Output the (x, y) coordinate of the center of the cell containing the given text.  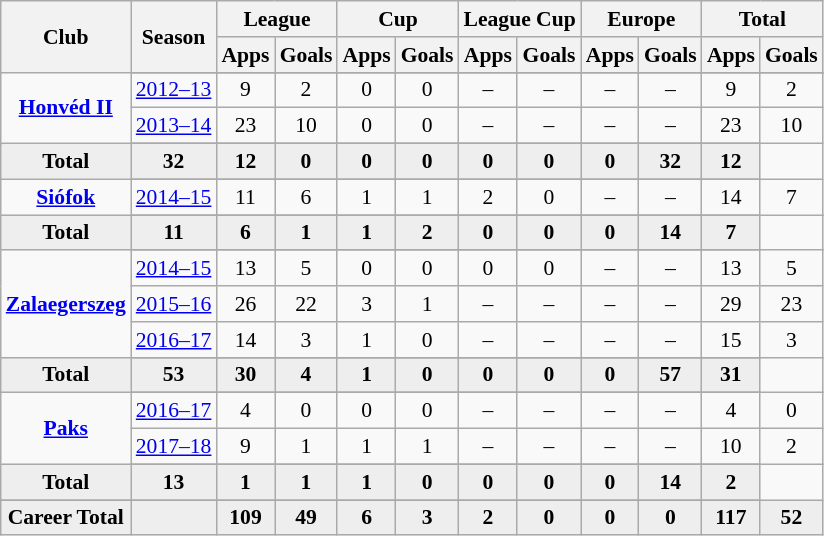
15 (731, 340)
117 (731, 518)
Club (66, 36)
2012–13 (174, 90)
Paks (66, 428)
2015–16 (174, 304)
2017–18 (174, 447)
2013–14 (174, 126)
22 (306, 304)
57 (670, 375)
Europe (642, 19)
Zalaegerszeg (66, 304)
League Cup (520, 19)
Season (174, 36)
49 (306, 518)
League (276, 19)
26 (245, 304)
Honvéd II (66, 108)
Siófok (66, 197)
31 (731, 375)
53 (174, 375)
Cup (398, 19)
29 (731, 304)
Career Total (66, 518)
30 (245, 375)
52 (792, 518)
109 (245, 518)
